For the text-containing cell, return its midpoint in (x, y) coordinate format. 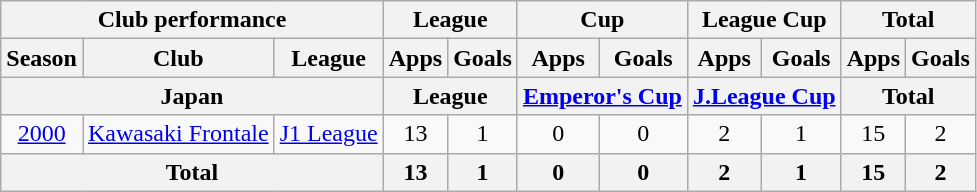
Season (42, 58)
Club (178, 58)
Club performance (192, 20)
League Cup (764, 20)
Emperor's Cup (602, 96)
J1 League (328, 134)
Kawasaki Frontale (178, 134)
2000 (42, 134)
Cup (602, 20)
Japan (192, 96)
J.League Cup (764, 96)
